Capture the cell that displays the provided text and extract its (x, y) central coordinate. 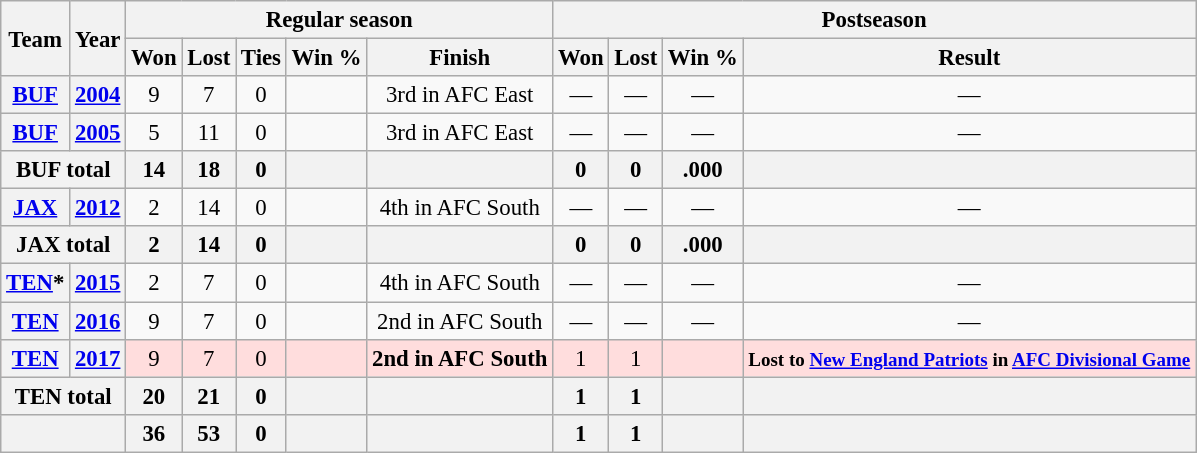
JAX (36, 208)
BUF total (64, 170)
11 (209, 133)
Finish (460, 58)
18 (209, 170)
21 (209, 396)
2004 (98, 95)
TEN* (36, 283)
2005 (98, 133)
2012 (98, 208)
2016 (98, 321)
Result (970, 58)
Postseason (874, 20)
JAX total (64, 245)
Year (98, 38)
Lost to New England Patriots in AFC Divisional Game (970, 358)
5 (154, 133)
36 (154, 433)
2017 (98, 358)
Team (36, 38)
20 (154, 396)
53 (209, 433)
Regular season (340, 20)
Ties (262, 58)
2015 (98, 283)
TEN total (64, 396)
